Detect which cell encompasses the target text, then output its (x, y) center coordinate. 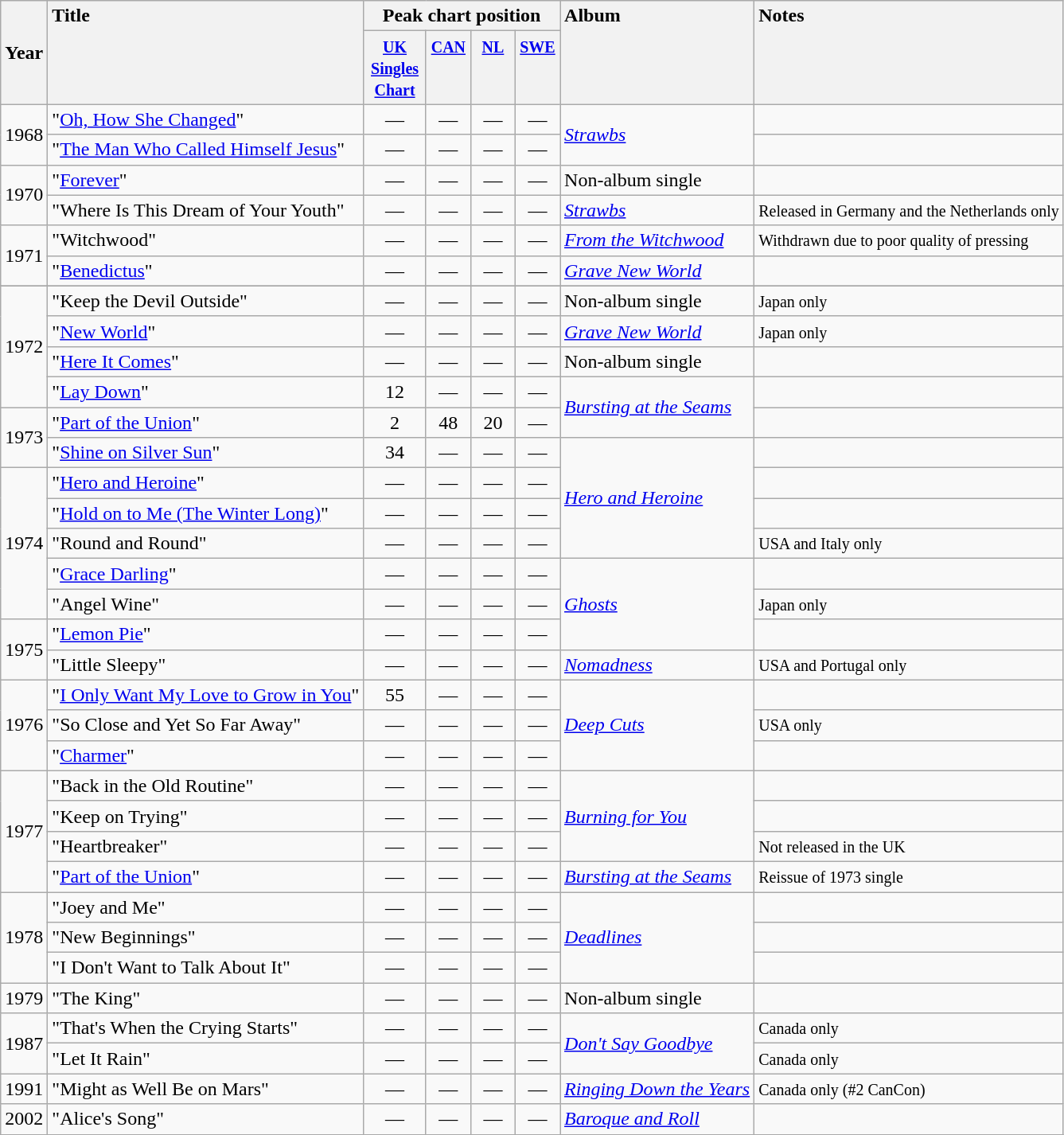
NL (493, 68)
Hero and Heroine (657, 498)
"Witchwood" (205, 240)
"That's When the Crying Starts" (205, 1028)
"Hold on to Me (The Winter Long)" (205, 513)
1987 (24, 1043)
"New World" (205, 331)
"Hero and Heroine" (205, 483)
"Grace Darling" (205, 574)
"I Don't Want to Talk About It" (205, 968)
Notes (909, 53)
"I Only Want My Love to Grow in You" (205, 695)
Withdrawn due to poor quality of pressing (909, 240)
From the Witchwood (657, 240)
"Back in the Old Routine" (205, 786)
"Here It Comes" (205, 361)
20 (493, 423)
"Angel Wine" (205, 604)
Ghosts (657, 604)
1979 (24, 998)
Title (205, 53)
"The King" (205, 998)
"Keep on Trying" (205, 816)
55 (395, 695)
Canada only (#2 CanCon) (909, 1089)
1975 (24, 649)
1976 (24, 725)
2 (395, 423)
1978 (24, 937)
34 (395, 453)
"Might as Well Be on Mars" (205, 1089)
"Alice's Song" (205, 1119)
Peak chart position (462, 16)
"Joey and Me" (205, 907)
"Charmer" (205, 755)
"So Close and Yet So Far Away" (205, 725)
"New Beginnings" (205, 938)
Don't Say Goodbye (657, 1043)
Nomadness (657, 665)
1991 (24, 1089)
Released in Germany and the Netherlands only (909, 210)
"Forever" (205, 180)
"Benedictus" (205, 271)
"Let It Rain" (205, 1059)
Album (657, 53)
"Shine on Silver Sun" (205, 453)
1971 (24, 255)
Reissue of 1973 single (909, 876)
1973 (24, 438)
"Little Sleepy" (205, 665)
"Keep the Devil Outside" (205, 301)
Baroque and Roll (657, 1119)
SWE (537, 68)
"Oh, How She Changed" (205, 119)
Burning for You (657, 816)
"Where Is This Dream of Your Youth" (205, 210)
1970 (24, 195)
"The Man Who Called Himself Jesus" (205, 150)
"Lay Down" (205, 392)
Not released in the UK (909, 846)
USA and Portugal only (909, 665)
1974 (24, 544)
Deep Cuts (657, 725)
1977 (24, 831)
UK Singles Chart (395, 68)
USA only (909, 725)
1972 (24, 346)
"Heartbreaker" (205, 846)
2002 (24, 1119)
"Round and Round" (205, 544)
Ringing Down the Years (657, 1089)
USA and Italy only (909, 544)
"Lemon Pie" (205, 634)
Deadlines (657, 937)
Year (24, 53)
1968 (24, 135)
12 (395, 392)
48 (448, 423)
CAN (448, 68)
